Return the [X, Y] coordinate for the center point of the cell that contains the specified text.  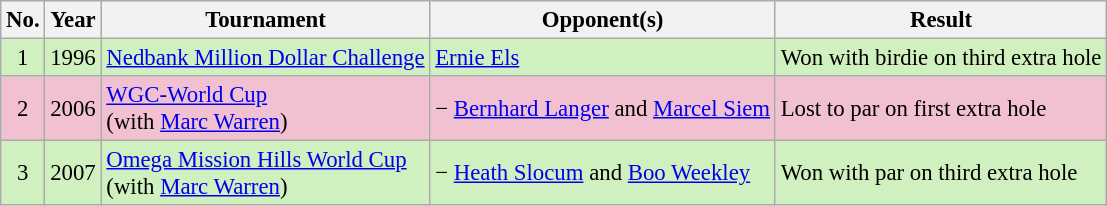
Won with par on third extra hole [940, 174]
Tournament [266, 20]
− Heath Slocum and Boo Weekley [602, 174]
− Bernhard Langer and Marcel Siem [602, 108]
2 [23, 108]
Opponent(s) [602, 20]
Won with birdie on third extra hole [940, 58]
2006 [73, 108]
Lost to par on first extra hole [940, 108]
Year [73, 20]
Ernie Els [602, 58]
Omega Mission Hills World Cup(with Marc Warren) [266, 174]
1 [23, 58]
2007 [73, 174]
Result [940, 20]
3 [23, 174]
1996 [73, 58]
Nedbank Million Dollar Challenge [266, 58]
WGC-World Cup(with Marc Warren) [266, 108]
No. [23, 20]
